Search for the cell housing the specified text and yield its (X, Y) center coordinate. 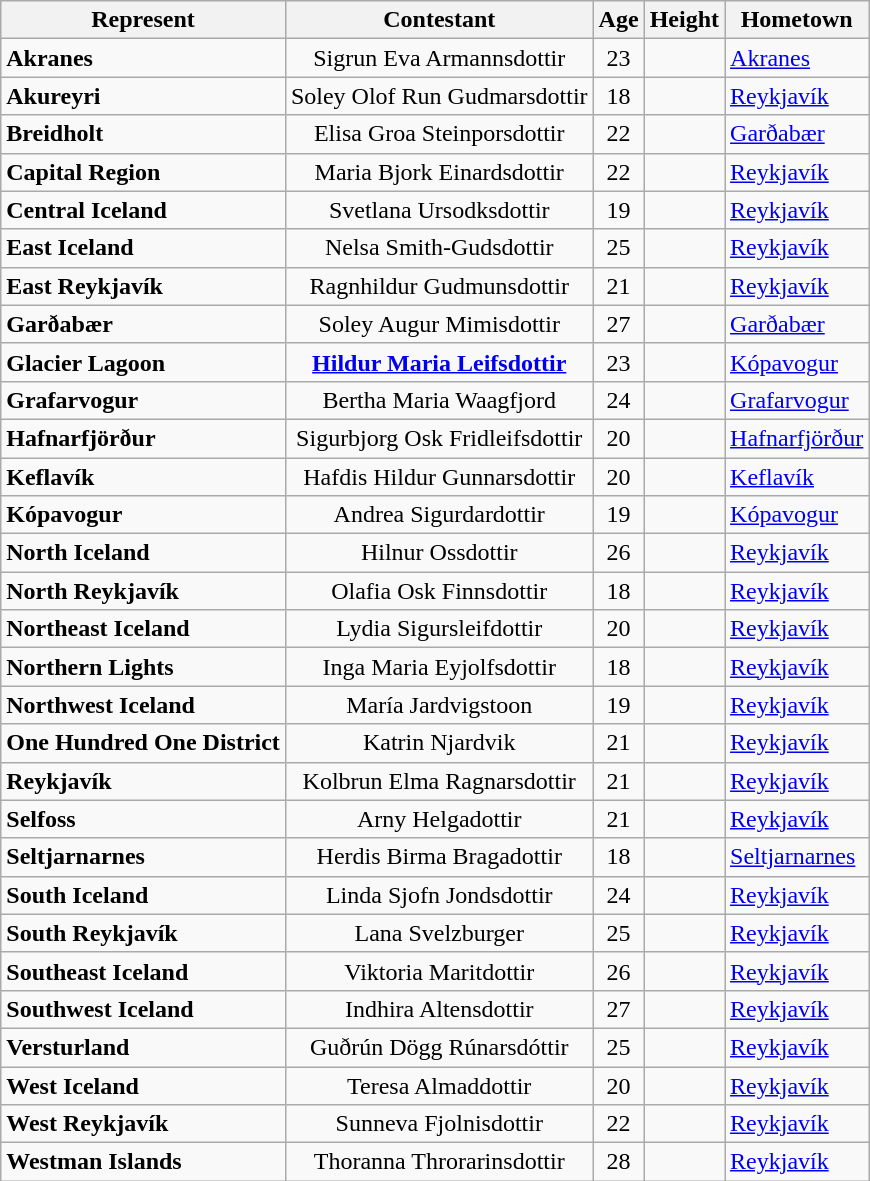
Breidholt (144, 134)
Guðrún Dögg Rúnarsdóttir (439, 1047)
Kolbrun Elma Ragnarsdottir (439, 781)
Contestant (439, 20)
Soley Augur Mimisdottir (439, 324)
Bertha Maria Waagfjord (439, 400)
Thoranna Throrarinsdottir (439, 1162)
South Iceland (144, 895)
Height (684, 20)
Lydia Sigursleifdottir (439, 629)
Northwest Iceland (144, 705)
Elisa Groa Steinporsdottir (439, 134)
Svetlana Ursodksdottir (439, 210)
Teresa Almaddottir (439, 1085)
Maria Bjork Einardsdottir (439, 172)
28 (618, 1162)
Sigurbjorg Osk Fridleifsdottir (439, 438)
Glacier Lagoon (144, 362)
Akureyri (144, 96)
Northern Lights (144, 667)
Age (618, 20)
Soley Olof Run Gudmarsdottir (439, 96)
Southeast Iceland (144, 971)
Sigrun Eva Armannsdottir (439, 58)
North Iceland (144, 553)
Selfoss (144, 819)
Represent (144, 20)
East Iceland (144, 248)
North Reykjavík (144, 591)
Ragnhildur Gudmunsdottir (439, 286)
Nelsa Smith-Gudsdottir (439, 248)
East Reykjavík (144, 286)
Viktoria Maritdottir (439, 971)
Hometown (797, 20)
Herdis Birma Bragadottir (439, 857)
South Reykjavík (144, 933)
Andrea Sigurdardottir (439, 515)
Sunneva Fjolnisdottir (439, 1124)
Olafia Osk Finnsdottir (439, 591)
West Reykjavík (144, 1124)
Central Iceland (144, 210)
María Jardvigstoon (439, 705)
Westman Islands (144, 1162)
Katrin Njardvik (439, 743)
Hafdis Hildur Gunnarsdottir (439, 477)
Arny Helgadottir (439, 819)
Hilnur Ossdottir (439, 553)
One Hundred One District (144, 743)
Inga Maria Eyjolfsdottir (439, 667)
Lana Svelzburger (439, 933)
Versturland (144, 1047)
Hildur Maria Leifsdottir (439, 362)
Capital Region (144, 172)
West Iceland (144, 1085)
Linda Sjofn Jondsdottir (439, 895)
Southwest Iceland (144, 1009)
Indhira Altensdottir (439, 1009)
Northeast Iceland (144, 629)
